From the cell containing the given text, extract its center point as [x, y] coordinate. 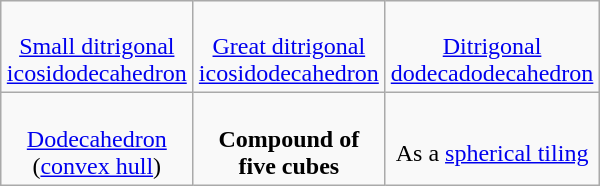
Dodecahedron (convex hull) [97, 139]
Ditrigonal dodecadodecahedron [492, 47]
Great ditrigonal icosidodecahedron [289, 47]
As a spherical tiling [492, 139]
Compound of five cubes [289, 139]
Small ditrigonal icosidodecahedron [97, 47]
